Capture the cell that displays the provided text and extract its (X, Y) central coordinate. 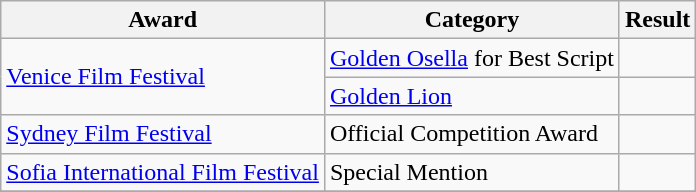
Official Competition Award (472, 134)
Category (472, 20)
Result (657, 20)
Sofia International Film Festival (163, 172)
Venice Film Festival (163, 77)
Sydney Film Festival (163, 134)
Special Mention (472, 172)
Golden Osella for Best Script (472, 58)
Golden Lion (472, 96)
Award (163, 20)
